Provide the [X, Y] coordinate of the cell's center where the given text is located.  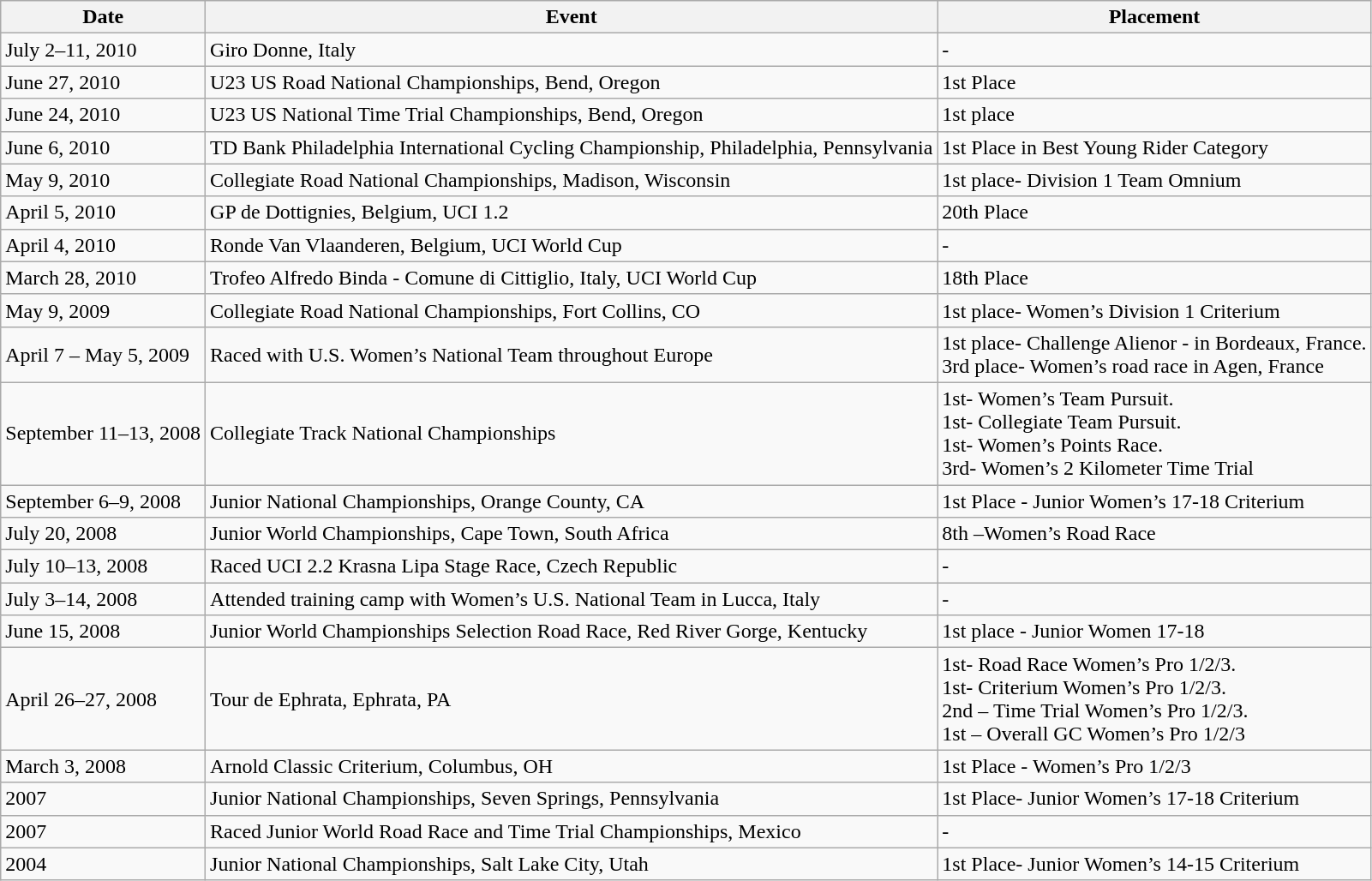
Junior National Championships, Seven Springs, Pennsylvania [572, 799]
Junior National Championships, Salt Lake City, Utah [572, 864]
20th Place [1154, 213]
April 4, 2010 [103, 245]
Junior World Championships, Cape Town, South Africa [572, 534]
April 7 – May 5, 2009 [103, 355]
July 10–13, 2008 [103, 566]
U23 US Road National Championships, Bend, Oregon [572, 82]
July 2–11, 2010 [103, 50]
Event [572, 17]
1st Place - Junior Women’s 17-18 Criterium [1154, 501]
1st- Women’s Team Pursuit.1st- Collegiate Team Pursuit.1st- Women’s Points Race.3rd- Women’s 2 Kilometer Time Trial [1154, 434]
June 6, 2010 [103, 147]
U23 US National Time Trial Championships, Bend, Oregon [572, 115]
1st Place in Best Young Rider Category [1154, 147]
Collegiate Road National Championships, Fort Collins, CO [572, 310]
GP de Dottignies, Belgium, UCI 1.2 [572, 213]
Date [103, 17]
March 28, 2010 [103, 278]
Ronde Van Vlaanderen, Belgium, UCI World Cup [572, 245]
18th Place [1154, 278]
June 24, 2010 [103, 115]
Placement [1154, 17]
1st place- Challenge Alienor - in Bordeaux, France.3rd place- Women’s road race in Agen, France [1154, 355]
2004 [103, 864]
Giro Donne, Italy [572, 50]
April 26–27, 2008 [103, 699]
Collegiate Track National Championships [572, 434]
Junior National Championships, Orange County, CA [572, 501]
8th –Women’s Road Race [1154, 534]
1st place [1154, 115]
1st place- Women’s Division 1 Criterium [1154, 310]
1st- Road Race Women’s Pro 1/2/3.1st- Criterium Women’s Pro 1/2/3.2nd – Time Trial Women’s Pro 1/2/3.1st – Overall GC Women’s Pro 1/2/3 [1154, 699]
Tour de Ephrata, Ephrata, PA [572, 699]
May 9, 2009 [103, 310]
June 15, 2008 [103, 632]
1st Place- Junior Women’s 17-18 Criterium [1154, 799]
1st Place- Junior Women’s 14-15 Criterium [1154, 864]
Attended training camp with Women’s U.S. National Team in Lucca, Italy [572, 599]
September 6–9, 2008 [103, 501]
April 5, 2010 [103, 213]
June 27, 2010 [103, 82]
Trofeo Alfredo Binda - Comune di Cittiglio, Italy, UCI World Cup [572, 278]
July 3–14, 2008 [103, 599]
September 11–13, 2008 [103, 434]
1st place - Junior Women 17-18 [1154, 632]
1st Place - Women’s Pro 1/2/3 [1154, 766]
Collegiate Road National Championships, Madison, Wisconsin [572, 180]
1st Place [1154, 82]
Arnold Classic Criterium, Columbus, OH [572, 766]
Raced UCI 2.2 Krasna Lipa Stage Race, Czech Republic [572, 566]
March 3, 2008 [103, 766]
July 20, 2008 [103, 534]
TD Bank Philadelphia International Cycling Championship, Philadelphia, Pennsylvania [572, 147]
Raced with U.S. Women’s National Team throughout Europe [572, 355]
1st place- Division 1 Team Omnium [1154, 180]
May 9, 2010 [103, 180]
Junior World Championships Selection Road Race, Red River Gorge, Kentucky [572, 632]
Raced Junior World Road Race and Time Trial Championships, Mexico [572, 831]
